Locate the cell with the specified text and output its [X, Y] center coordinate. 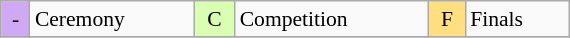
Finals [517, 19]
C [214, 19]
Competition [332, 19]
- [15, 19]
F [447, 19]
Ceremony [112, 19]
